Detect which cell encompasses the target text, then output its (x, y) center coordinate. 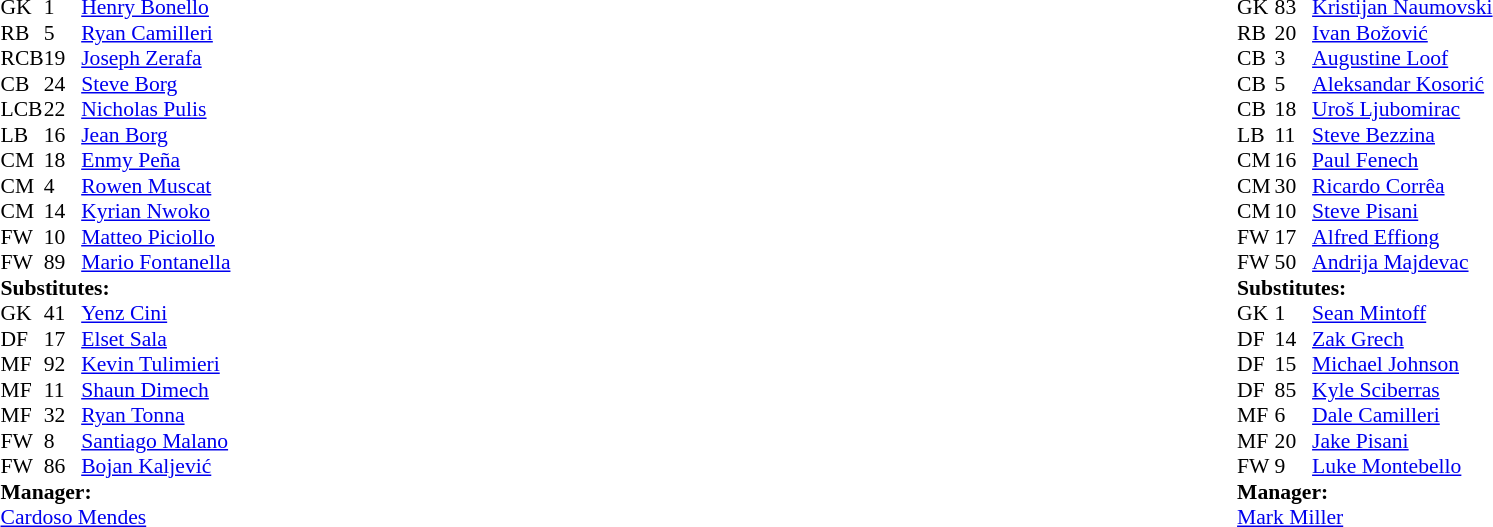
4 (63, 186)
50 (1294, 263)
86 (63, 467)
Yenz Cini (156, 313)
15 (1294, 365)
24 (63, 84)
Santiago Malano (156, 441)
Shaun Dimech (156, 390)
Elset Sala (156, 339)
Jake Pisani (1402, 441)
19 (63, 59)
Kevin Tulimieri (156, 365)
Michael Johnson (1402, 365)
Paul Fenech (1402, 161)
Steve Pisani (1402, 211)
32 (63, 415)
Sean Mintoff (1402, 313)
Bojan Kaljević (156, 467)
Uroš Ljubomirac (1402, 109)
Rowen Muscat (156, 186)
Alfred Effiong (1402, 237)
Kyle Sciberras (1402, 390)
Ricardo Corrêa (1402, 186)
Nicholas Pulis (156, 109)
RCB (22, 59)
Ryan Camilleri (156, 33)
Luke Montebello (1402, 467)
Mario Fontanella (156, 263)
Zak Grech (1402, 339)
Kyrian Nwoko (156, 211)
Augustine Loof (1402, 59)
Aleksandar Kosorić (1402, 84)
Joseph Zerafa (156, 59)
89 (63, 263)
8 (63, 441)
Andrija Majdevac (1402, 263)
3 (1294, 59)
6 (1294, 415)
22 (63, 109)
Matteo Piciollo (156, 237)
85 (1294, 390)
Jean Borg (156, 135)
41 (63, 313)
Dale Camilleri (1402, 415)
Steve Bezzina (1402, 135)
Steve Borg (156, 84)
Enmy Peña (156, 161)
LCB (22, 109)
9 (1294, 467)
Ryan Tonna (156, 415)
Ivan Božović (1402, 33)
92 (63, 365)
30 (1294, 186)
1 (1294, 313)
